Return the (X, Y) coordinate for the center point of the cell that contains the specified text.  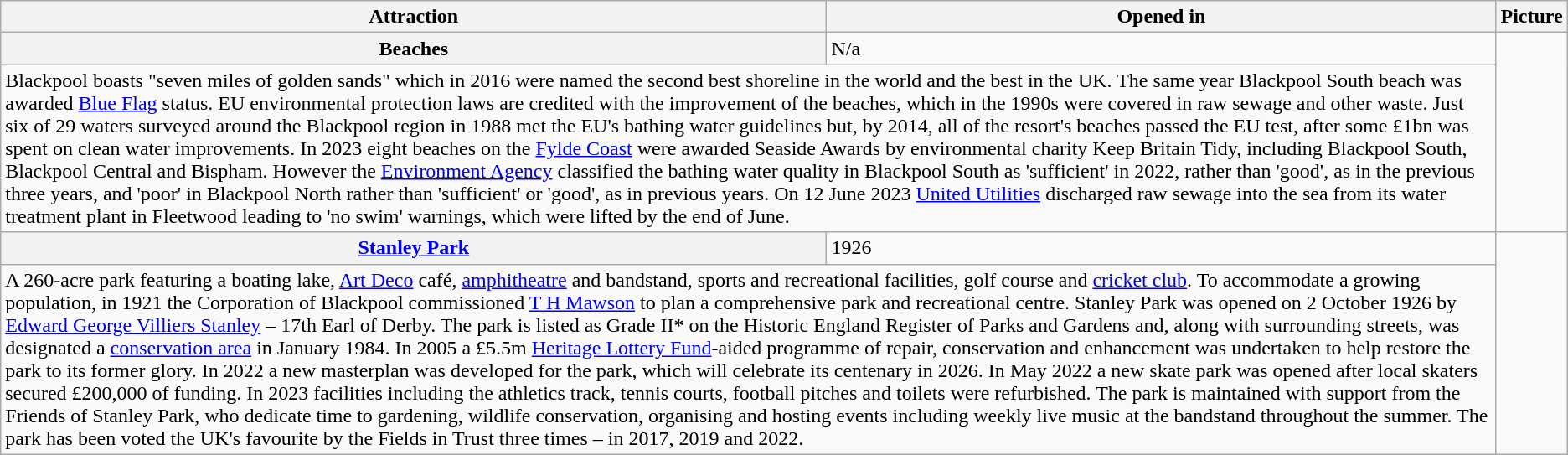
Attraction (414, 17)
Beaches (414, 49)
1926 (1161, 248)
Opened in (1161, 17)
N/a (1161, 49)
Stanley Park (414, 248)
Picture (1531, 17)
